Find where the given text appears and provide that cell's center as (x, y) coordinate. 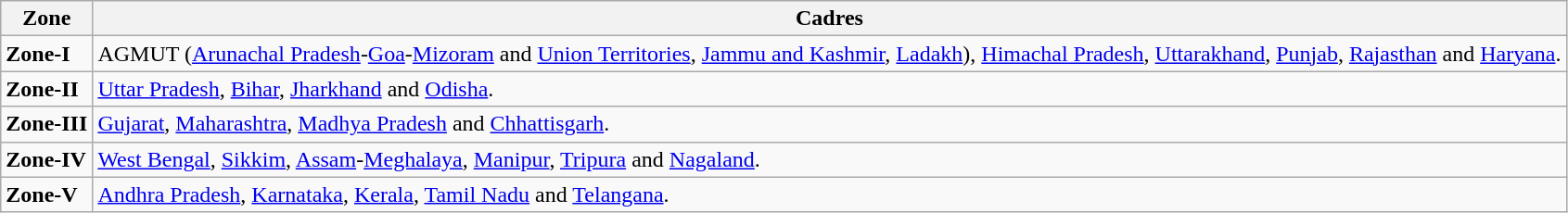
Zone (46, 19)
AGMUT (Arunachal Pradesh-Goa-Mizoram and Union Territories, Jammu and Kashmir, Ladakh), Himachal Pradesh, Uttarakhand, Punjab, Rajasthan and Haryana. (829, 54)
Zone-I (46, 54)
Zone-V (46, 194)
Cadres (829, 19)
Gujarat, Maharashtra, Madhya Pradesh and Chhattisgarh. (829, 124)
Zone-IV (46, 159)
West Bengal, Sikkim, Assam-Meghalaya, Manipur, Tripura and Nagaland. (829, 159)
Zone-III (46, 124)
Andhra Pradesh, Karnataka, Kerala, Tamil Nadu and Telangana. (829, 194)
Uttar Pradesh, Bihar, Jharkhand and Odisha. (829, 89)
Zone-II (46, 89)
